Return (x, y) of the center of cell containing provided text 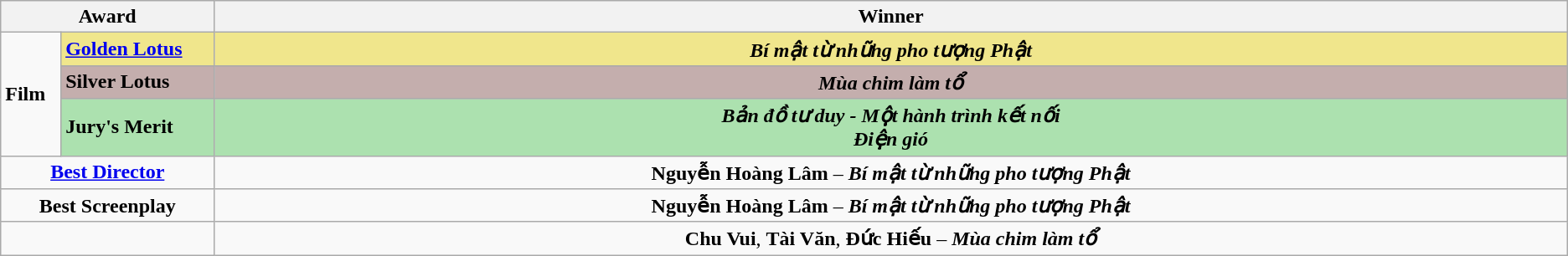
Mùa chim làm tổ (891, 82)
Best Director (107, 172)
Silver Lotus (137, 82)
Jury's Merit (137, 127)
Golden Lotus (137, 49)
Bí mật từ những pho tượng Phật (891, 49)
Film (31, 94)
Bản đồ tư duy - Một hành trình kết nốiĐiện gió (891, 127)
Award (107, 17)
Chu Vui, Tài Văn, Đức Hiếu – Mùa chim làm tổ (891, 238)
Best Screenplay (107, 206)
Winner (891, 17)
